Identify which cell holds the provided text, then report its (X, Y) central coordinate. 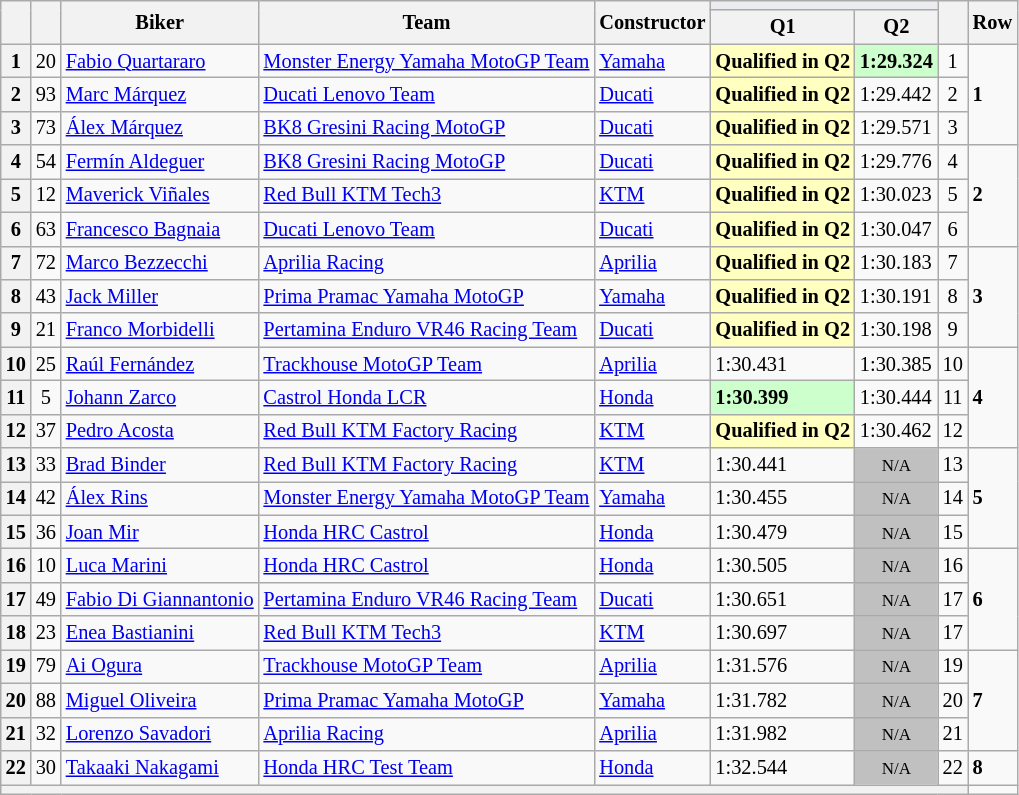
Marc Márquez (160, 94)
Pedro Acosta (160, 431)
Team (427, 22)
1:30.455 (782, 498)
Marco Bezzecchi (160, 263)
Maverick Viñales (160, 195)
43 (46, 296)
1:30.047 (896, 229)
1:30.183 (896, 263)
1:30.399 (782, 397)
1:30.651 (782, 599)
Lorenzo Savadori (160, 734)
Francesco Bagnaia (160, 229)
1:30.023 (896, 195)
Row (992, 22)
73 (46, 128)
79 (46, 666)
Miguel Oliveira (160, 700)
1:30.431 (782, 364)
Q1 (782, 27)
Biker (160, 22)
30 (46, 767)
37 (46, 431)
36 (46, 532)
1:31.782 (782, 700)
1:30.462 (896, 431)
Enea Bastianini (160, 633)
1:30.191 (896, 296)
Fabio Di Giannantonio (160, 599)
1:30.505 (782, 565)
Fabio Quartararo (160, 61)
Joan Mir (160, 532)
42 (46, 498)
18 (16, 633)
25 (46, 364)
Luca Marini (160, 565)
88 (46, 700)
Constructor (652, 22)
1:29.571 (896, 128)
1:30.385 (896, 364)
1:29.776 (896, 162)
Ai Ogura (160, 666)
Honda HRC Test Team (427, 767)
Q2 (896, 27)
1:29.442 (896, 94)
33 (46, 465)
1:31.576 (782, 666)
1:30.441 (782, 465)
63 (46, 229)
1:29.324 (896, 61)
1:30.697 (782, 633)
Takaaki Nakagami (160, 767)
32 (46, 734)
Fermín Aldeguer (160, 162)
Álex Márquez (160, 128)
1:30.479 (782, 532)
Álex Rins (160, 498)
1:31.982 (782, 734)
Raúl Fernández (160, 364)
1:32.544 (782, 767)
1:30.444 (896, 397)
Jack Miller (160, 296)
Franco Morbidelli (160, 330)
Brad Binder (160, 465)
93 (46, 94)
1:30.198 (896, 330)
49 (46, 599)
Johann Zarco (160, 397)
23 (46, 633)
72 (46, 263)
Castrol Honda LCR (427, 397)
54 (46, 162)
